Locate the cell with the specified text and output its [x, y] center coordinate. 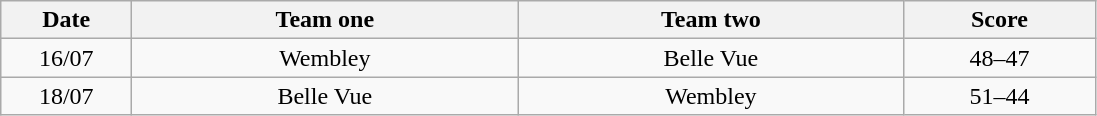
51–44 [1000, 96]
Date [66, 20]
Score [1000, 20]
16/07 [66, 58]
48–47 [1000, 58]
18/07 [66, 96]
Team one [325, 20]
Team two [711, 20]
